Determine the [x, y] coordinate at the center of the cell enclosing the given text.  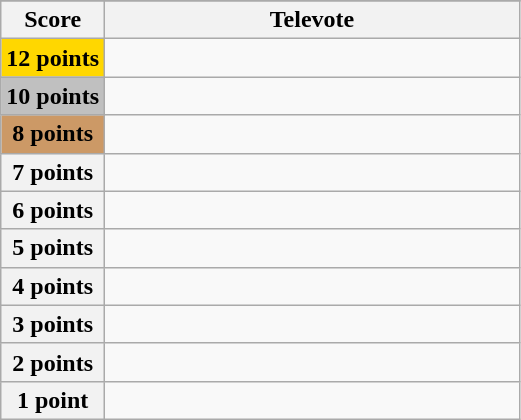
6 points [53, 210]
8 points [53, 134]
Televote [312, 20]
4 points [53, 286]
10 points [53, 96]
7 points [53, 172]
2 points [53, 362]
3 points [53, 324]
12 points [53, 58]
5 points [53, 248]
Score [53, 20]
1 point [53, 400]
